Find where the given text appears and provide that cell's center as (X, Y) coordinate. 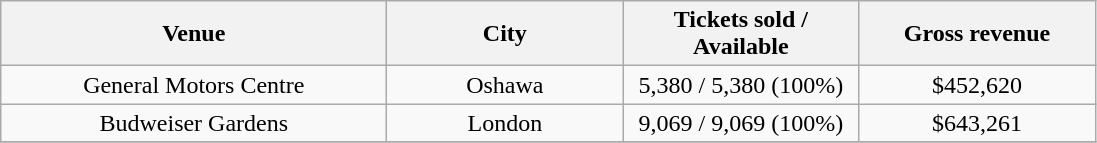
9,069 / 9,069 (100%) (741, 123)
5,380 / 5,380 (100%) (741, 85)
Venue (194, 34)
Budweiser Gardens (194, 123)
Gross revenue (977, 34)
General Motors Centre (194, 85)
$643,261 (977, 123)
Oshawa (505, 85)
$452,620 (977, 85)
City (505, 34)
London (505, 123)
Tickets sold / Available (741, 34)
